Scan for the cell matching the given text and deliver its [X, Y] coordinate at center. 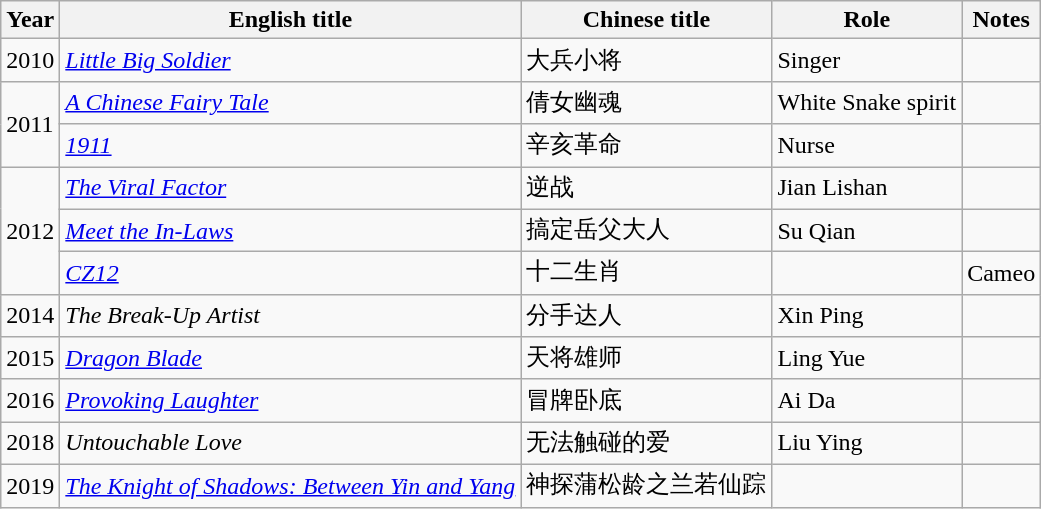
倩女幽魂 [646, 102]
2016 [30, 400]
The Viral Factor [290, 188]
Meet the In-Laws [290, 230]
神探蒲松龄之兰若仙踪 [646, 486]
Dragon Blade [290, 358]
天将雄师 [646, 358]
Untouchable Love [290, 444]
搞定岳父大人 [646, 230]
White Snake spirit [867, 102]
十二生肖 [646, 274]
A Chinese Fairy Tale [290, 102]
Year [30, 20]
2011 [30, 124]
Chinese title [646, 20]
Ling Yue [867, 358]
Ai Da [867, 400]
2012 [30, 230]
Su Qian [867, 230]
分手达人 [646, 316]
Singer [867, 60]
2019 [30, 486]
大兵小将 [646, 60]
冒牌卧底 [646, 400]
Jian Lishan [867, 188]
辛亥革命 [646, 146]
Xin Ping [867, 316]
The Knight of Shadows: Between Yin and Yang [290, 486]
2018 [30, 444]
Role [867, 20]
逆战 [646, 188]
Nurse [867, 146]
Notes [1002, 20]
The Break-Up Artist [290, 316]
2015 [30, 358]
CZ12 [290, 274]
Cameo [1002, 274]
Little Big Soldier [290, 60]
2010 [30, 60]
2014 [30, 316]
Liu Ying [867, 444]
无法触碰的爱 [646, 444]
English title [290, 20]
1911 [290, 146]
Provoking Laughter [290, 400]
